Return the [x, y] coordinate for the center point of the cell that contains the specified text.  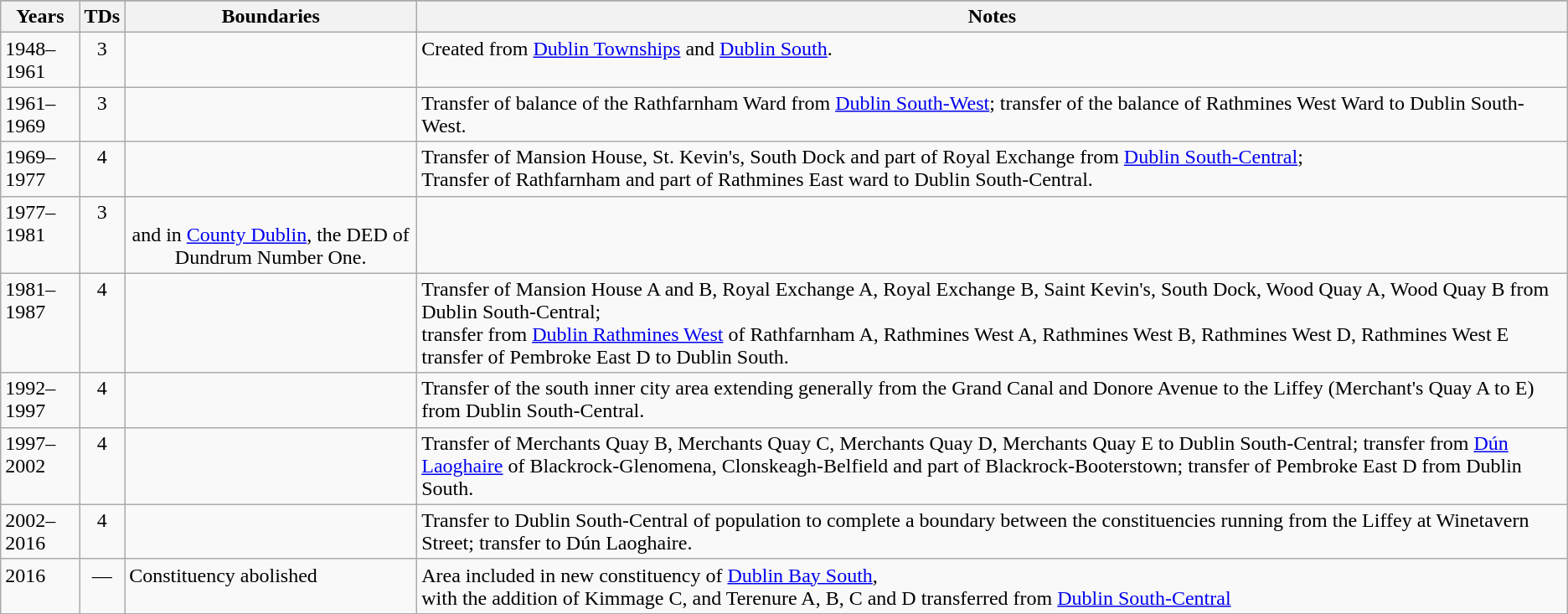
1997–2002 [40, 466]
— [102, 586]
1981–1987 [40, 323]
Notes [993, 17]
1961–1969 [40, 114]
and in County Dublin, the DED of Dundrum Number One. [271, 235]
Constituency abolished [271, 586]
TDs [102, 17]
1977–1981 [40, 235]
Transfer of balance of the Rathfarnham Ward from Dublin South-West; transfer of the balance of Rathmines West Ward to Dublin South-West. [993, 114]
2016 [40, 586]
1992–1997 [40, 400]
1969–1977 [40, 169]
2002–2016 [40, 531]
1948–1961 [40, 60]
Created from Dublin Townships and Dublin South. [993, 60]
Boundaries [271, 17]
Years [40, 17]
